Extract the (x, y) coordinate from the center of the cell holding the provided text.  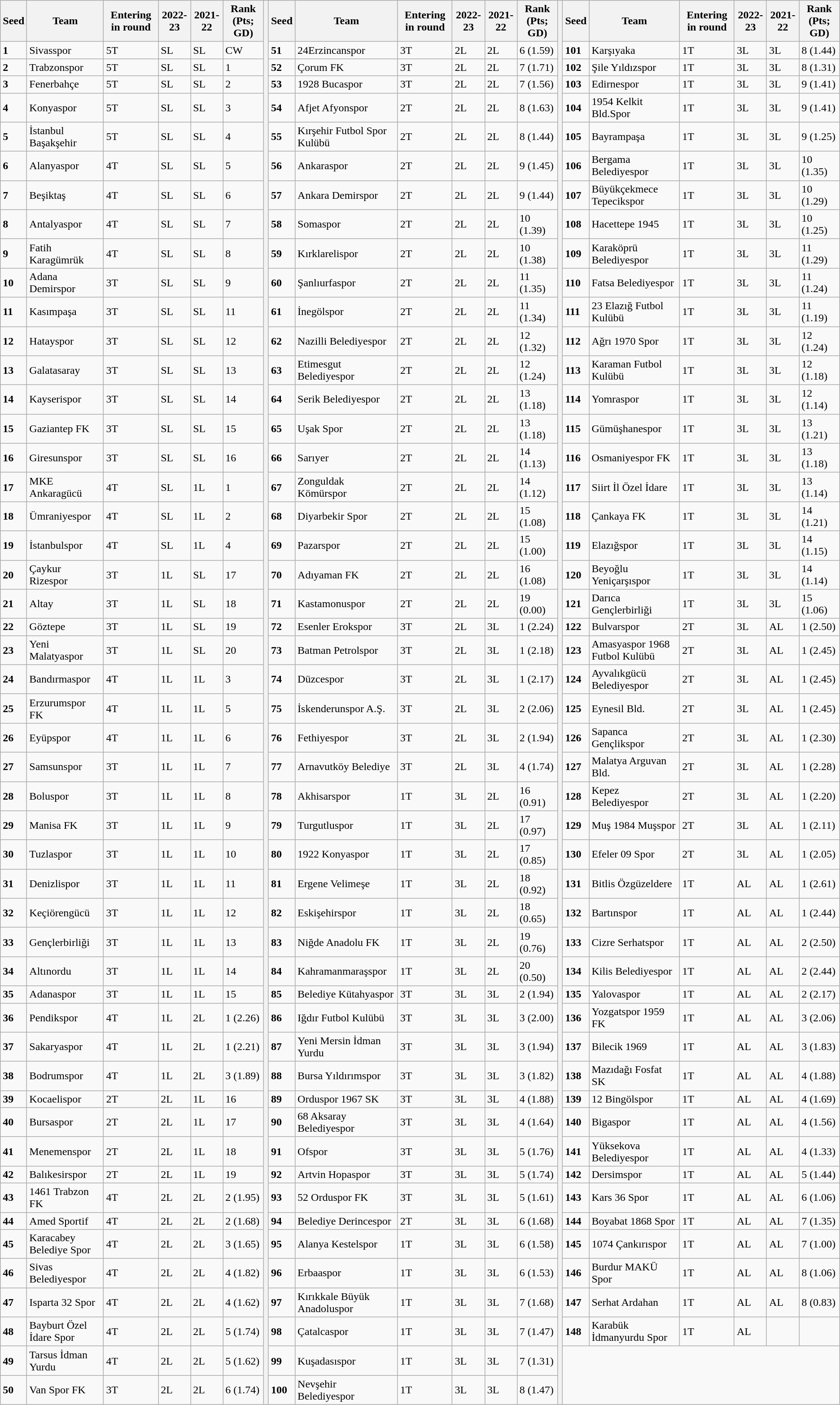
94 (282, 1221)
111 (576, 311)
Ofspor (346, 1151)
134 (576, 971)
28 (13, 796)
97 (282, 1302)
Bartınspor (634, 913)
14 (1.13) (538, 458)
141 (576, 1151)
Ümraniyespor (66, 516)
Yüksekova Belediyespor (634, 1151)
Çankaya FK (634, 516)
6 (1.59) (538, 50)
4 (1.74) (538, 766)
82 (282, 913)
Etimesgut Belediyespor (346, 371)
Adanaspor (66, 994)
1 (2.05) (819, 854)
78 (282, 796)
1922 Konyaspor (346, 854)
32 (13, 913)
53 (282, 84)
105 (576, 136)
1928 Bucaspor (346, 84)
Beşiktaş (66, 195)
Orduspor 1967 SK (346, 1099)
Karabük İdmanyurdu Spor (634, 1332)
Kars 36 Spor (634, 1197)
Ankaraspor (346, 166)
12 (1.18) (819, 371)
41 (13, 1151)
129 (576, 826)
1 (2.11) (819, 826)
86 (282, 1018)
Nazilli Belediyespor (346, 341)
9 (1.44) (538, 195)
Ayvalıkgücü Belediyespor (634, 679)
10 (1.25) (819, 224)
9 (1.45) (538, 166)
Arnavutköy Belediye (346, 766)
6 (1.68) (538, 1221)
Boyabat 1868 Spor (634, 1221)
3 (1.94) (538, 1046)
Burdur MAKÜ Spor (634, 1274)
Muş 1984 Muşspor (634, 826)
Malatya Arguvan Bld. (634, 766)
57 (282, 195)
Alanyaspor (66, 166)
120 (576, 574)
104 (576, 108)
93 (282, 1197)
89 (282, 1099)
6 (1.58) (538, 1244)
24 (13, 679)
131 (576, 884)
142 (576, 1174)
107 (576, 195)
46 (13, 1274)
Denizlispor (66, 884)
Sakaryaspor (66, 1046)
143 (576, 1197)
35 (13, 994)
Ergene Velimeşe (346, 884)
Göztepe (66, 627)
128 (576, 796)
Siirt İl Özel İdare (634, 487)
18 (0.92) (538, 884)
3 (2.00) (538, 1018)
7 (1.56) (538, 84)
1 (2.20) (819, 796)
Kırşehir Futbol Spor Kulübü (346, 136)
119 (576, 546)
10 (1.39) (538, 224)
1 (2.26) (243, 1018)
139 (576, 1099)
Mazıdağı Fosfat SK (634, 1076)
8 (1.47) (538, 1390)
Galatasaray (66, 371)
Diyarbekir Spor (346, 516)
Bandırmaspor (66, 679)
Turgutluspor (346, 826)
14 (1.15) (819, 546)
110 (576, 283)
2 (2.50) (819, 942)
132 (576, 913)
Batman Petrolspor (346, 650)
Cizre Serhatspor (634, 942)
122 (576, 627)
8 (1.06) (819, 1274)
49 (13, 1361)
96 (282, 1274)
112 (576, 341)
137 (576, 1046)
Ağrı 1970 Spor (634, 341)
133 (576, 942)
Gaziantep FK (66, 429)
Gümüşhanespor (634, 429)
14 (1.12) (538, 487)
83 (282, 942)
Fatsa Belediyespor (634, 283)
24Erzincanspor (346, 50)
11 (1.34) (538, 311)
17 (0.85) (538, 854)
Kuşadasıspor (346, 1361)
47 (13, 1302)
İstanbul Başakşehir (66, 136)
11 (1.35) (538, 283)
Yeni Mersin İdman Yurdu (346, 1046)
Boluspor (66, 796)
Kilis Belediyespor (634, 971)
Sivas Belediyespor (66, 1274)
Sapanca Gençlikspor (634, 738)
113 (576, 371)
103 (576, 84)
Belediye Derincespor (346, 1221)
108 (576, 224)
50 (13, 1390)
1954 Kelkit Bld.Spor (634, 108)
99 (282, 1361)
CW (243, 50)
140 (576, 1122)
62 (282, 341)
Samsunspor (66, 766)
6 (1.06) (819, 1197)
79 (282, 826)
4 (1.33) (819, 1151)
Akhisarspor (346, 796)
34 (13, 971)
Kırıkkale Büyük Anadoluspor (346, 1302)
3 (1.82) (538, 1076)
Eynesil Bld. (634, 708)
İskenderunspor A.Ş. (346, 708)
Yozgatspor 1959 FK (634, 1018)
Şile Yıldızspor (634, 67)
58 (282, 224)
70 (282, 574)
14 (1.14) (819, 574)
15 (1.06) (819, 604)
65 (282, 429)
68 (282, 516)
Beyoğlu Yeniçarşıspor (634, 574)
114 (576, 399)
38 (13, 1076)
68 Aksaray Belediyespor (346, 1122)
Menemenspor (66, 1151)
43 (13, 1197)
136 (576, 1018)
Darıca Gençlerbirliği (634, 604)
2 (1.95) (243, 1197)
Adıyaman FK (346, 574)
125 (576, 708)
19 (0.76) (538, 942)
147 (576, 1302)
Niğde Anadolu FK (346, 942)
Hacettepe 1945 (634, 224)
3 (2.06) (819, 1018)
MKE Ankaragücü (66, 487)
9 (1.25) (819, 136)
20 (0.50) (538, 971)
İstanbulspor (66, 546)
8 (1.31) (819, 67)
2 (2.06) (538, 708)
55 (282, 136)
91 (282, 1151)
Sarıyer (346, 458)
30 (13, 854)
22 (13, 627)
98 (282, 1332)
100 (282, 1390)
121 (576, 604)
106 (576, 166)
124 (576, 679)
81 (282, 884)
Erzurumspor FK (66, 708)
145 (576, 1244)
2 (2.44) (819, 971)
12 (1.14) (819, 399)
Bayburt Özel İdare Spor (66, 1332)
5 (1.61) (538, 1197)
Osmaniyespor FK (634, 458)
23 (13, 650)
Ankara Demirspor (346, 195)
3 (1.65) (243, 1244)
Amasyaspor 1968 Futbol Kulübü (634, 650)
Zonguldak Kömürspor (346, 487)
11 (1.24) (819, 283)
Yeni Malatyaspor (66, 650)
10 (1.29) (819, 195)
1 (2.50) (819, 627)
29 (13, 826)
37 (13, 1046)
15 (1.08) (538, 516)
Altay (66, 604)
Manisa FK (66, 826)
61 (282, 311)
Keçiörengücü (66, 913)
31 (13, 884)
Giresunspor (66, 458)
118 (576, 516)
123 (576, 650)
1 (2.30) (819, 738)
21 (13, 604)
116 (576, 458)
7 (1.68) (538, 1302)
144 (576, 1221)
18 (0.65) (538, 913)
Yomraspor (634, 399)
Altınordu (66, 971)
1461 Trabzon FK (66, 1197)
10 (1.35) (819, 166)
51 (282, 50)
17 (0.97) (538, 826)
101 (576, 50)
71 (282, 604)
4 (1.62) (243, 1302)
Bursa Yıldırımspor (346, 1076)
Çorum FK (346, 67)
1 (2.18) (538, 650)
6 (1.74) (243, 1390)
39 (13, 1099)
19 (0.00) (538, 604)
60 (282, 283)
146 (576, 1274)
Çaykur Rizespor (66, 574)
25 (13, 708)
Antalyaspor (66, 224)
Kepez Belediyespor (634, 796)
Bursaspor (66, 1122)
87 (282, 1046)
44 (13, 1221)
36 (13, 1018)
6 (1.53) (538, 1274)
Kahramanmaraşspor (346, 971)
Efeler 09 Spor (634, 854)
7 (1.35) (819, 1221)
12 (1.32) (538, 341)
54 (282, 108)
59 (282, 253)
12 Bingölspor (634, 1099)
115 (576, 429)
33 (13, 942)
138 (576, 1076)
92 (282, 1174)
95 (282, 1244)
Iğdır Futbol Kulübü (346, 1018)
Eskişehirspor (346, 913)
1074 Çankırıspor (634, 1244)
Pendikspor (66, 1018)
1 (2.61) (819, 884)
127 (576, 766)
Erbaaspor (346, 1274)
8 (1.63) (538, 108)
126 (576, 738)
Hatayspor (66, 341)
42 (13, 1174)
7 (1.31) (538, 1361)
Pazarspor (346, 546)
5 (1.44) (819, 1174)
Yalovaspor (634, 994)
73 (282, 650)
23 Elazığ Futbol Kulübü (634, 311)
11 (1.29) (819, 253)
Sivasspor (66, 50)
Amed Sportif (66, 1221)
Kasımpaşa (66, 311)
4 (1.82) (243, 1274)
Karaman Futbol Kulübü (634, 371)
7 (1.47) (538, 1332)
Fatih Karagümrük (66, 253)
117 (576, 487)
148 (576, 1332)
4 (1.69) (819, 1099)
77 (282, 766)
84 (282, 971)
52 Orduspor FK (346, 1197)
Belediye Kütahyaspor (346, 994)
63 (282, 371)
Esenler Erokspor (346, 627)
16 (1.08) (538, 574)
Çatalcaspor (346, 1332)
Adana Demirspor (66, 283)
109 (576, 253)
8 (0.83) (819, 1302)
Bodrumspor (66, 1076)
Edirnespor (634, 84)
Kayserispor (66, 399)
Bergama Belediyespor (634, 166)
102 (576, 67)
69 (282, 546)
Kocaelispor (66, 1099)
2 (2.17) (819, 994)
Balıkesirspor (66, 1174)
3 (1.89) (243, 1076)
Bulvarspor (634, 627)
14 (1.21) (819, 516)
Afjet Afyonspor (346, 108)
Van Spor FK (66, 1390)
2 (1.68) (243, 1221)
Uşak Spor (346, 429)
3 (1.83) (819, 1046)
Bayrampaşa (634, 136)
Dersimspor (634, 1174)
11 (1.19) (819, 311)
Konyaspor (66, 108)
Kastamonuspor (346, 604)
Artvin Hopaspor (346, 1174)
88 (282, 1076)
56 (282, 166)
135 (576, 994)
1 (2.28) (819, 766)
Şanlıurfaspor (346, 283)
1 (2.17) (538, 679)
1 (2.44) (819, 913)
Eyüpspor (66, 738)
7 (1.00) (819, 1244)
5 (1.76) (538, 1151)
76 (282, 738)
10 (1.38) (538, 253)
Bitlis Özgüzeldere (634, 884)
4 (1.56) (819, 1122)
26 (13, 738)
Karşıyaka (634, 50)
Gençlerbirliği (66, 942)
13 (1.21) (819, 429)
1 (2.24) (538, 627)
Karaköprü Belediyespor (634, 253)
64 (282, 399)
Tarsus İdman Yurdu (66, 1361)
13 (1.14) (819, 487)
Karacabey Belediye Spor (66, 1244)
Bigaspor (634, 1122)
45 (13, 1244)
Fenerbahçe (66, 84)
Somaspor (346, 224)
67 (282, 487)
75 (282, 708)
48 (13, 1332)
Isparta 32 Spor (66, 1302)
52 (282, 67)
72 (282, 627)
Fethiyespor (346, 738)
7 (1.71) (538, 67)
Alanya Kestelspor (346, 1244)
Büyükçekmece Tepecikspor (634, 195)
Nevşehir Belediyespor (346, 1390)
Tuzlaspor (66, 854)
Serik Belediyespor (346, 399)
66 (282, 458)
90 (282, 1122)
Elazığspor (634, 546)
85 (282, 994)
40 (13, 1122)
80 (282, 854)
15 (1.00) (538, 546)
Kırklarelispor (346, 253)
Trabzonspor (66, 67)
Serhat Ardahan (634, 1302)
5 (1.62) (243, 1361)
74 (282, 679)
1 (2.21) (243, 1046)
İnegölspor (346, 311)
Bilecik 1969 (634, 1046)
27 (13, 766)
Düzcespor (346, 679)
4 (1.64) (538, 1122)
16 (0.91) (538, 796)
130 (576, 854)
